Locate the cell with the specified text and output its (x, y) center coordinate. 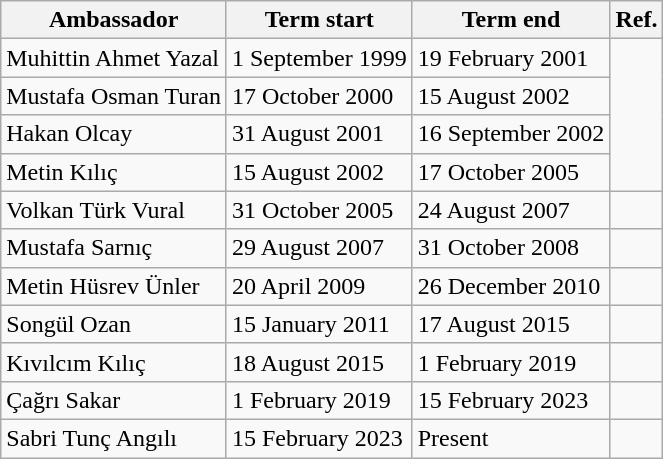
20 April 2009 (319, 286)
24 August 2007 (511, 210)
19 February 2001 (511, 58)
Present (511, 438)
Mustafa Osman Turan (114, 96)
15 January 2011 (319, 324)
26 December 2010 (511, 286)
Term end (511, 20)
31 October 2008 (511, 248)
Ref. (636, 20)
16 September 2002 (511, 134)
1 September 1999 (319, 58)
Songül Ozan (114, 324)
31 October 2005 (319, 210)
Sabri Tunç Angılı (114, 438)
Kıvılcım Kılıç (114, 362)
Metin Hüsrev Ünler (114, 286)
29 August 2007 (319, 248)
Volkan Türk Vural (114, 210)
Ambassador (114, 20)
31 August 2001 (319, 134)
Muhittin Ahmet Yazal (114, 58)
Mustafa Sarnıç (114, 248)
Çağrı Sakar (114, 400)
Term start (319, 20)
Metin Kılıç (114, 172)
17 October 2000 (319, 96)
17 August 2015 (511, 324)
17 October 2005 (511, 172)
Hakan Olcay (114, 134)
18 August 2015 (319, 362)
